From the cell containing the given text, extract its center point as [X, Y] coordinate. 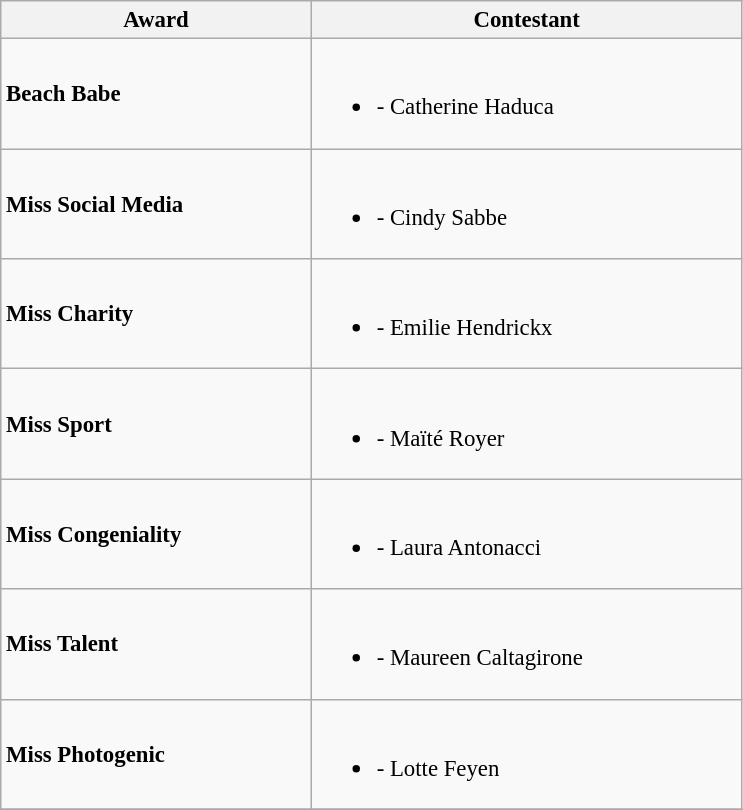
- Catherine Haduca [526, 94]
Contestant [526, 20]
Miss Congeniality [156, 534]
Miss Photogenic [156, 754]
Miss Social Media [156, 204]
- Cindy Sabbe [526, 204]
Miss Sport [156, 424]
- Maureen Caltagirone [526, 644]
Miss Talent [156, 644]
- Laura Antonacci [526, 534]
- Maïté Royer [526, 424]
Award [156, 20]
- Emilie Hendrickx [526, 314]
Beach Babe [156, 94]
- Lotte Feyen [526, 754]
Miss Charity [156, 314]
